From the cell containing the given text, extract its center point as (X, Y) coordinate. 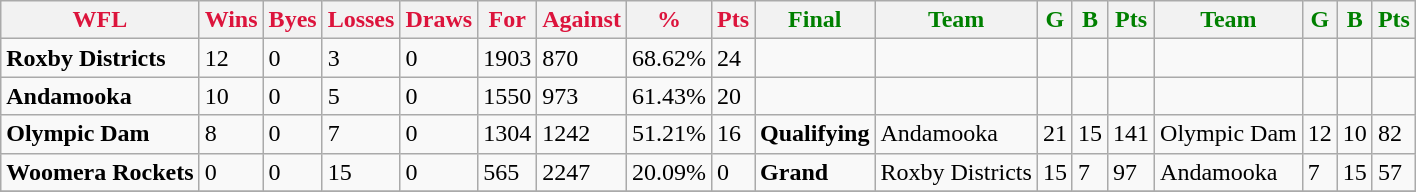
61.43% (668, 96)
Final (815, 20)
8 (231, 134)
Qualifying (815, 134)
21 (1054, 134)
Grand (815, 172)
1242 (582, 134)
97 (1130, 172)
% (668, 20)
565 (508, 172)
68.62% (668, 58)
141 (1130, 134)
973 (582, 96)
2247 (582, 172)
20 (732, 96)
Losses (361, 20)
82 (1394, 134)
For (508, 20)
1550 (508, 96)
Byes (292, 20)
24 (732, 58)
57 (1394, 172)
51.21% (668, 134)
20.09% (668, 172)
5 (361, 96)
Wins (231, 20)
870 (582, 58)
1304 (508, 134)
3 (361, 58)
16 (732, 134)
Woomera Rockets (100, 172)
Against (582, 20)
WFL (100, 20)
1903 (508, 58)
Draws (439, 20)
